Return (x, y) of the center of cell containing provided text 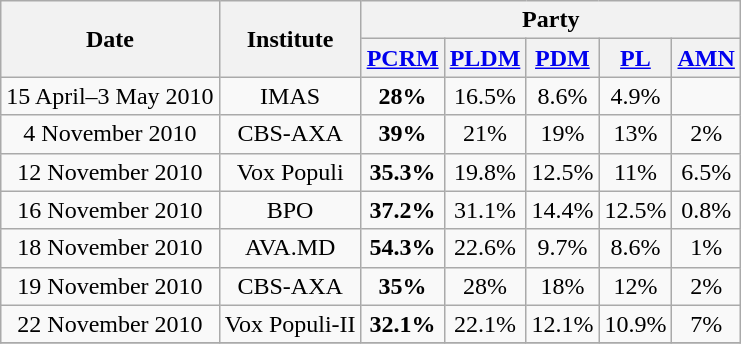
13% (636, 134)
IMAS (290, 96)
6.5% (706, 172)
18 November 2010 (110, 248)
19 November 2010 (110, 286)
14.4% (562, 210)
39% (402, 134)
54.3% (402, 248)
Date (110, 39)
35% (402, 286)
22 November 2010 (110, 324)
12% (636, 286)
4 November 2010 (110, 134)
15 April–3 May 2010 (110, 96)
1% (706, 248)
Vox Populi (290, 172)
Institute (290, 39)
16.5% (485, 96)
Party (550, 20)
16 November 2010 (110, 210)
18% (562, 286)
22.1% (485, 324)
12.1% (562, 324)
21% (485, 134)
Vox Populi-II (290, 324)
PDM (562, 58)
PLDM (485, 58)
0.8% (706, 210)
7% (706, 324)
PL (636, 58)
19% (562, 134)
35.3% (402, 172)
AMN (706, 58)
PCRM (402, 58)
37.2% (402, 210)
12 November 2010 (110, 172)
10.9% (636, 324)
22.6% (485, 248)
AVA.MD (290, 248)
4.9% (636, 96)
31.1% (485, 210)
9.7% (562, 248)
BPO (290, 210)
32.1% (402, 324)
19.8% (485, 172)
11% (636, 172)
